Detect which cell encompasses the target text, then output its [X, Y] center coordinate. 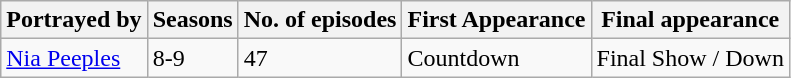
Final Show / Down [690, 58]
Final appearance [690, 20]
First Appearance [496, 20]
8-9 [192, 58]
Nia Peeples [74, 58]
Countdown [496, 58]
Portrayed by [74, 20]
47 [320, 58]
Seasons [192, 20]
No. of episodes [320, 20]
